Return (X, Y) of the center of cell containing provided text 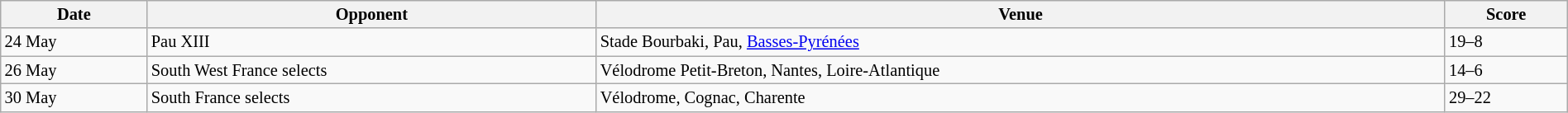
24 May (74, 42)
14–6 (1506, 70)
Vélodrome, Cognac, Charente (1021, 97)
29–22 (1506, 97)
Opponent (372, 14)
30 May (74, 97)
Stade Bourbaki, Pau, Basses-Pyrénées (1021, 42)
South West France selects (372, 70)
26 May (74, 70)
Vélodrome Petit-Breton, Nantes, Loire-Atlantique (1021, 70)
South France selects (372, 97)
Venue (1021, 14)
Pau XIII (372, 42)
Score (1506, 14)
19–8 (1506, 42)
Date (74, 14)
